Pinpoint the cell where the given text exists, returning its (x, y) midpoint coordinate. 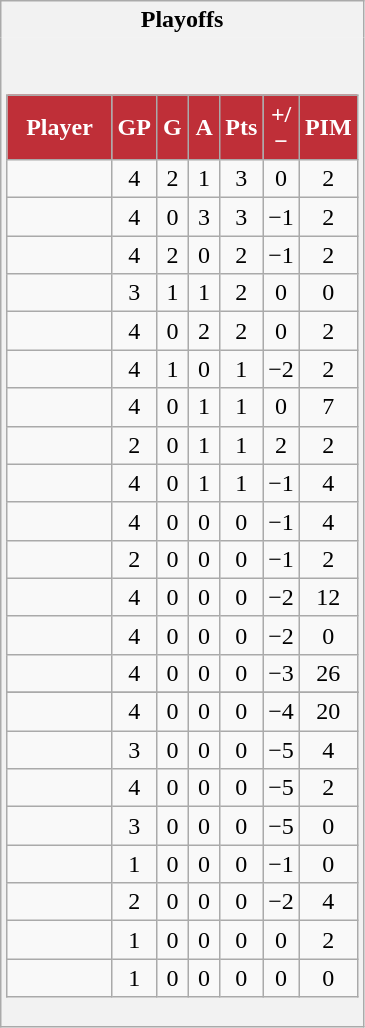
−4 (282, 712)
26 (328, 673)
A (204, 128)
−3 (282, 673)
12 (328, 597)
Playoffs (182, 20)
PIM (328, 128)
G (172, 128)
Pts (242, 128)
GP (134, 128)
20 (328, 712)
7 (328, 407)
+/− (282, 128)
Player (60, 128)
